Return [X, Y] of the center of cell containing provided text 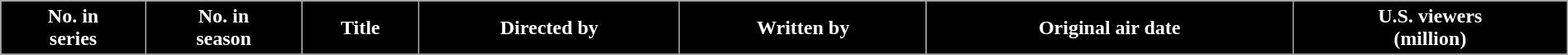
Written by [804, 28]
Original air date [1110, 28]
Title [361, 28]
No. inseason [223, 28]
No. inseries [74, 28]
Directed by [549, 28]
U.S. viewers(million) [1430, 28]
